Provide the [X, Y] coordinate of the cell's center where the given text is located.  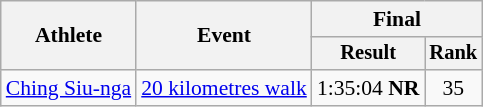
1:35:04 NR [368, 88]
20 kilometres walk [224, 88]
Event [224, 36]
Result [368, 54]
35 [453, 88]
Final [397, 19]
Athlete [68, 36]
Rank [453, 54]
Ching Siu-nga [68, 88]
